Find where the given text appears and provide that cell's center as (x, y) coordinate. 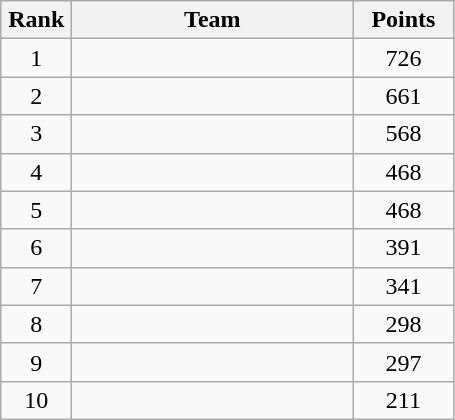
726 (404, 58)
3 (36, 134)
2 (36, 96)
297 (404, 362)
4 (36, 172)
Points (404, 20)
341 (404, 286)
Team (212, 20)
1 (36, 58)
9 (36, 362)
10 (36, 400)
298 (404, 324)
211 (404, 400)
661 (404, 96)
Rank (36, 20)
6 (36, 248)
391 (404, 248)
8 (36, 324)
7 (36, 286)
568 (404, 134)
5 (36, 210)
